From the cell containing the given text, extract its center point as (X, Y) coordinate. 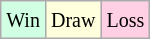
Loss (126, 20)
Draw (72, 20)
Win (24, 20)
